Search for the cell housing the specified text and yield its [X, Y] center coordinate. 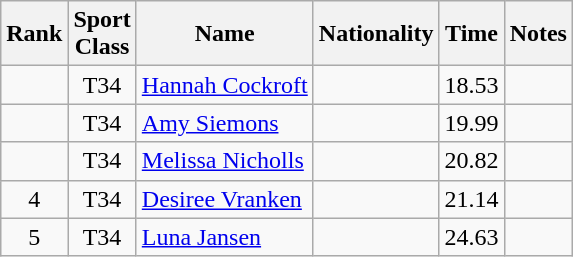
Name [224, 34]
Time [472, 34]
20.82 [472, 161]
Notes [538, 34]
Hannah Cockroft [224, 85]
4 [34, 199]
Amy Siemons [224, 123]
Nationality [376, 34]
Luna Jansen [224, 237]
19.99 [472, 123]
5 [34, 237]
SportClass [102, 34]
21.14 [472, 199]
18.53 [472, 85]
Melissa Nicholls [224, 161]
24.63 [472, 237]
Desiree Vranken [224, 199]
Rank [34, 34]
